Pinpoint the cell where the given text exists, returning its (X, Y) midpoint coordinate. 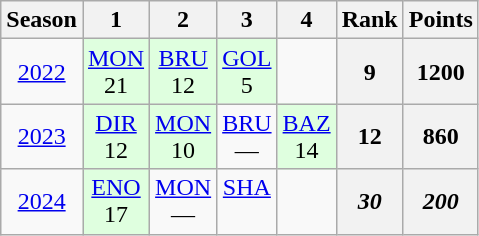
2 (184, 20)
9 (370, 72)
BAZ14 (306, 136)
MON21 (116, 72)
4 (306, 20)
GOL5 (247, 72)
Rank (370, 20)
BRU— (247, 136)
MON— (184, 202)
ENO17 (116, 202)
BRU12 (184, 72)
Season (42, 20)
DIR12 (116, 136)
860 (440, 136)
1200 (440, 72)
SHA (247, 202)
30 (370, 202)
2023 (42, 136)
Points (440, 20)
2024 (42, 202)
200 (440, 202)
MON10 (184, 136)
3 (247, 20)
12 (370, 136)
1 (116, 20)
2022 (42, 72)
